Identify which cell holds the provided text, then report its (X, Y) central coordinate. 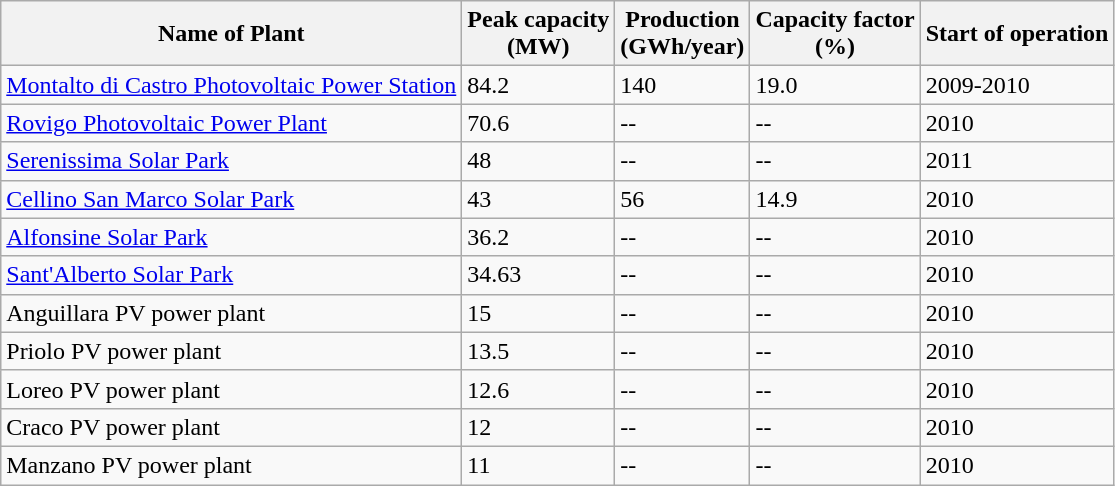
Alfonsine Solar Park (232, 237)
Serenissima Solar Park (232, 161)
Priolo PV power plant (232, 351)
Peak capacity(MW) (538, 34)
84.2 (538, 85)
70.6 (538, 123)
12 (538, 427)
48 (538, 161)
43 (538, 199)
34.63 (538, 275)
Start of operation (1017, 34)
14.9 (835, 199)
36.2 (538, 237)
Production(GWh/year) (682, 34)
Manzano PV power plant (232, 465)
56 (682, 199)
2011 (1017, 161)
140 (682, 85)
2009-2010 (1017, 85)
Rovigo Photovoltaic Power Plant (232, 123)
19.0 (835, 85)
12.6 (538, 389)
15 (538, 313)
Name of Plant (232, 34)
Montalto di Castro Photovoltaic Power Station (232, 85)
Cellino San Marco Solar Park (232, 199)
Anguillara PV power plant (232, 313)
Capacity factor(%) (835, 34)
11 (538, 465)
Loreo PV power plant (232, 389)
Sant'Alberto Solar Park (232, 275)
Craco PV power plant (232, 427)
13.5 (538, 351)
